Find where the given text appears and provide that cell's center as [x, y] coordinate. 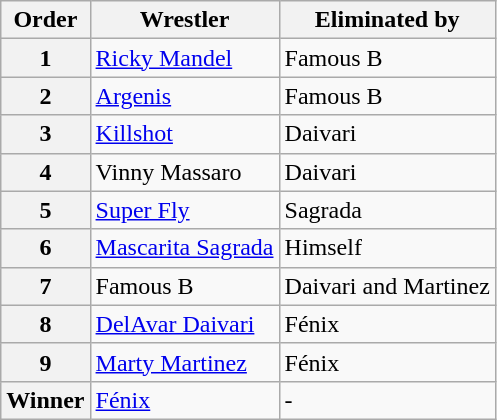
2 [46, 96]
Order [46, 20]
- [387, 400]
Vinny Massaro [184, 172]
Sagrada [387, 210]
Daivari and Martinez [387, 286]
6 [46, 248]
Super Fly [184, 210]
8 [46, 324]
DelAvar Daivari [184, 324]
Argenis [184, 96]
5 [46, 210]
Eliminated by [387, 20]
7 [46, 286]
Winner [46, 400]
4 [46, 172]
Marty Martinez [184, 362]
Himself [387, 248]
Killshot [184, 134]
1 [46, 58]
9 [46, 362]
3 [46, 134]
Mascarita Sagrada [184, 248]
Ricky Mandel [184, 58]
Wrestler [184, 20]
